Identify which cell holds the provided text, then report its (x, y) central coordinate. 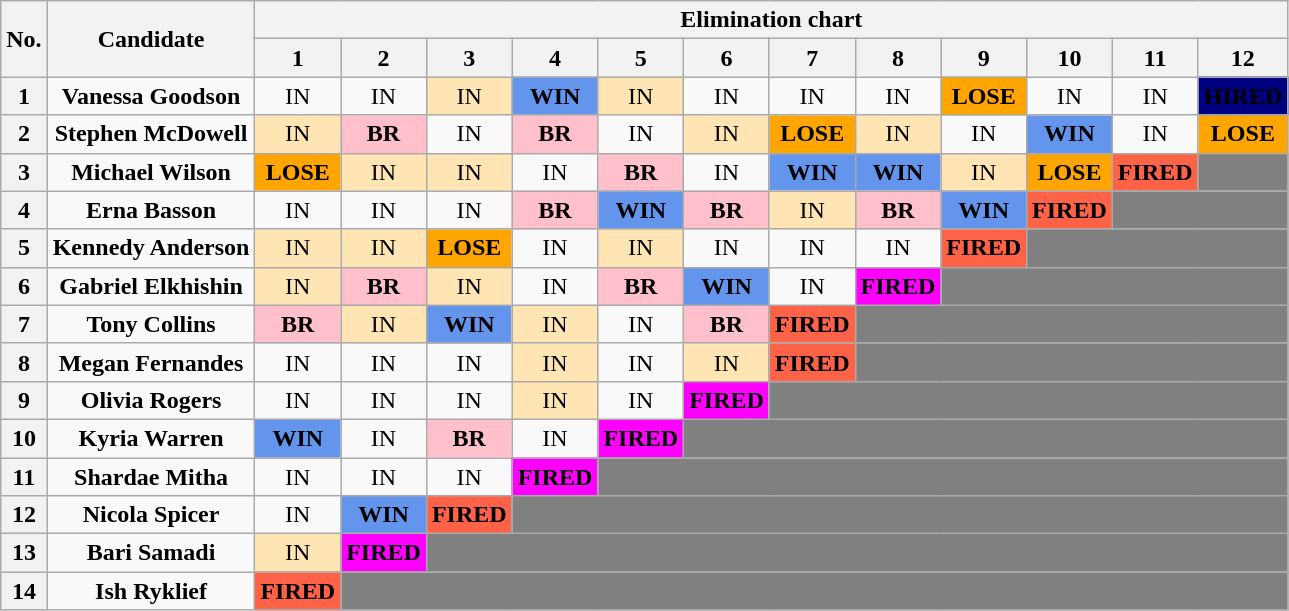
Elimination chart (772, 20)
Stephen McDowell (151, 134)
Kyria Warren (151, 438)
No. (24, 39)
Ish Ryklief (151, 591)
Nicola Spicer (151, 515)
Tony Collins (151, 324)
Vanessa Goodson (151, 96)
Bari Samadi (151, 553)
HIRED (1243, 96)
Megan Fernandes (151, 362)
Michael Wilson (151, 172)
14 (24, 591)
13 (24, 553)
Candidate (151, 39)
Kennedy Anderson (151, 248)
Shardae Mitha (151, 477)
Olivia Rogers (151, 400)
Gabriel Elkhishin (151, 286)
Erna Basson (151, 210)
